For the text-containing cell, return its midpoint in [x, y] coordinate format. 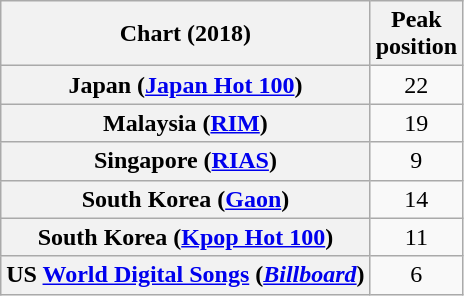
14 [416, 199]
Peak position [416, 34]
Japan (Japan Hot 100) [186, 85]
9 [416, 161]
South Korea (Kpop Hot 100) [186, 237]
Singapore (RIAS) [186, 161]
Chart (2018) [186, 34]
11 [416, 237]
Malaysia (RIM) [186, 123]
South Korea (Gaon) [186, 199]
22 [416, 85]
US World Digital Songs (Billboard) [186, 275]
19 [416, 123]
6 [416, 275]
